Output the (X, Y) coordinate of the center of the cell containing the given text.  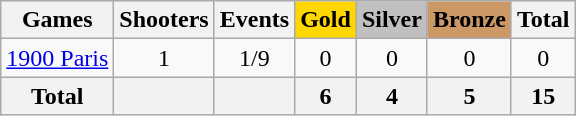
5 (469, 96)
Silver (392, 20)
Events (254, 20)
1/9 (254, 58)
15 (543, 96)
Games (58, 20)
4 (392, 96)
1900 Paris (58, 58)
6 (326, 96)
Shooters (164, 20)
Bronze (469, 20)
Gold (326, 20)
1 (164, 58)
